Return (X, Y) of the center of cell containing provided text 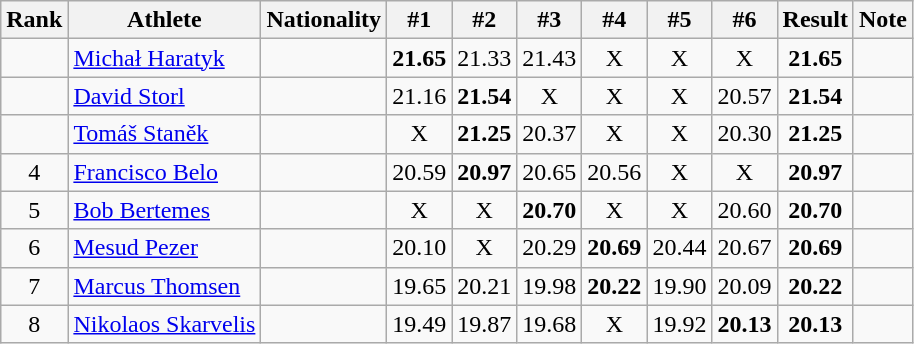
Tomáš Staněk (164, 134)
20.60 (744, 210)
20.09 (744, 286)
19.90 (680, 286)
19.68 (550, 324)
David Storl (164, 96)
20.10 (420, 248)
Marcus Thomsen (164, 286)
Michał Haratyk (164, 58)
Rank (34, 20)
Mesud Pezer (164, 248)
19.98 (550, 286)
7 (34, 286)
4 (34, 172)
20.30 (744, 134)
#2 (484, 20)
8 (34, 324)
#1 (420, 20)
19.92 (680, 324)
19.49 (420, 324)
Francisco Belo (164, 172)
20.37 (550, 134)
21.43 (550, 58)
19.87 (484, 324)
#5 (680, 20)
20.44 (680, 248)
20.59 (420, 172)
20.57 (744, 96)
20.65 (550, 172)
19.65 (420, 286)
6 (34, 248)
#6 (744, 20)
21.16 (420, 96)
21.33 (484, 58)
Nationality (324, 20)
Bob Bertemes (164, 210)
Note (882, 20)
#3 (550, 20)
20.56 (614, 172)
Nikolaos Skarvelis (164, 324)
Result (815, 20)
#4 (614, 20)
5 (34, 210)
20.67 (744, 248)
20.21 (484, 286)
20.29 (550, 248)
Athlete (164, 20)
